From the cell containing the given text, extract its center point as (x, y) coordinate. 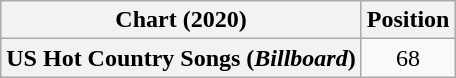
Position (408, 20)
68 (408, 58)
US Hot Country Songs (Billboard) (181, 58)
Chart (2020) (181, 20)
